Pinpoint the cell where the given text exists, returning its (x, y) midpoint coordinate. 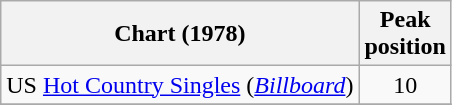
Peakposition (405, 34)
10 (405, 85)
Chart (1978) (180, 34)
US Hot Country Singles (Billboard) (180, 85)
